Return the (X, Y) coordinate for the center point of the cell that contains the specified text.  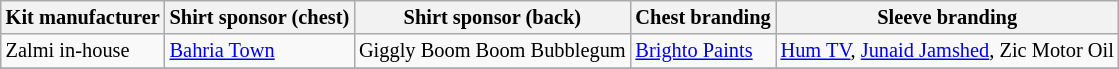
Shirt sponsor (chest) (260, 17)
Bahria Town (260, 51)
Shirt sponsor (back) (492, 17)
Zalmi in-house (83, 51)
Hum TV, Junaid Jamshed, Zic Motor Oil (948, 51)
Chest branding (704, 17)
Kit manufacturer (83, 17)
Sleeve branding (948, 17)
Giggly Boom Boom Bubblegum (492, 51)
Brighto Paints (704, 51)
